Output the [x, y] coordinate of the center of the cell containing the given text.  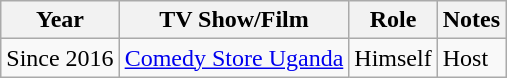
Host [471, 58]
Role [393, 20]
Year [60, 20]
Himself [393, 58]
Notes [471, 20]
Comedy Store Uganda [234, 58]
TV Show/Film [234, 20]
Since 2016 [60, 58]
